Detect which cell encompasses the target text, then output its (x, y) center coordinate. 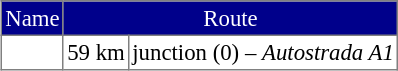
junction (0) – Autostrada A1 (264, 52)
Name (33, 18)
59 km (96, 52)
Route (230, 18)
